From the cell containing the given text, extract its center point as [X, Y] coordinate. 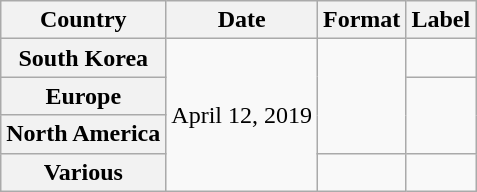
Europe [84, 96]
North America [84, 134]
Date [242, 20]
April 12, 2019 [242, 115]
South Korea [84, 58]
Format [362, 20]
Country [84, 20]
Label [441, 20]
Various [84, 172]
